For the text-containing cell, return its midpoint in (x, y) coordinate format. 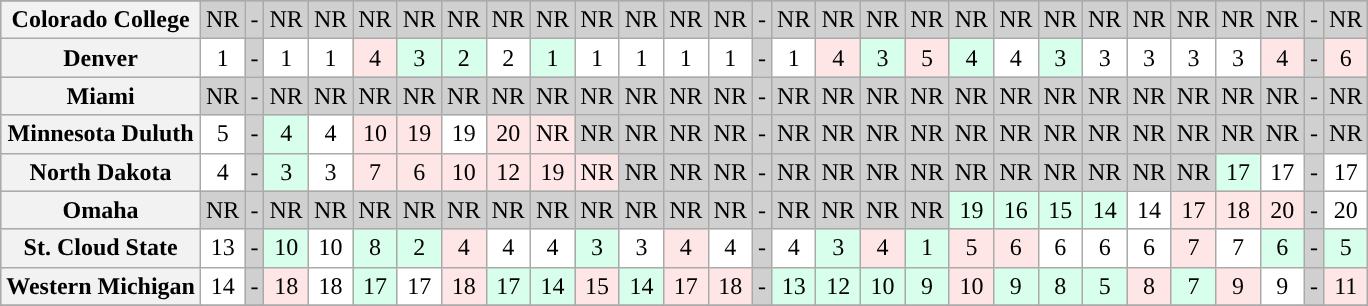
St. Cloud State (101, 248)
Omaha (101, 210)
Denver (101, 58)
North Dakota (101, 172)
11 (1346, 286)
Western Michigan (101, 286)
Miami (101, 96)
Minnesota Duluth (101, 134)
16 (1016, 210)
Colorado College (101, 20)
